From the cell containing the given text, extract its center point as (x, y) coordinate. 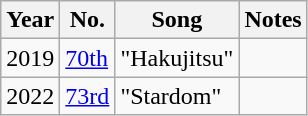
Notes (273, 20)
"Stardom" (177, 96)
No. (88, 20)
Song (177, 20)
Year (30, 20)
70th (88, 58)
73rd (88, 96)
2019 (30, 58)
"Hakujitsu" (177, 58)
2022 (30, 96)
